Pinpoint the cell where the given text exists, returning its (X, Y) midpoint coordinate. 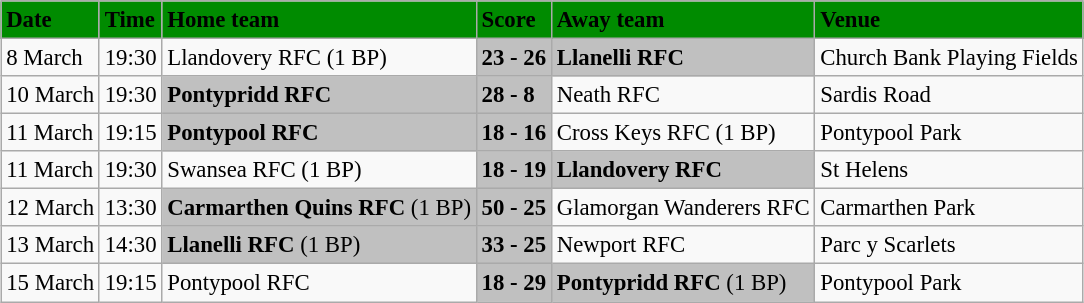
28 - 8 (514, 95)
Away team (683, 20)
Neath RFC (683, 95)
Score (514, 20)
18 - 29 (514, 283)
St Helens (949, 170)
Church Bank Playing Fields (949, 57)
12 March (50, 208)
Llandovery RFC (1 BP) (319, 57)
Sardis Road (949, 95)
15 March (50, 283)
8 March (50, 57)
Newport RFC (683, 245)
Cross Keys RFC (1 BP) (683, 133)
Time (130, 20)
Llanelli RFC (1 BP) (319, 245)
Llanelli RFC (683, 57)
Pontypridd RFC (319, 95)
Venue (949, 20)
Carmarthen Park (949, 208)
Swansea RFC (1 BP) (319, 170)
50 - 25 (514, 208)
18 - 16 (514, 133)
Llandovery RFC (683, 170)
33 - 25 (514, 245)
Pontypridd RFC (1 BP) (683, 283)
Date (50, 20)
14:30 (130, 245)
10 March (50, 95)
23 - 26 (514, 57)
Parc y Scarlets (949, 245)
13:30 (130, 208)
18 - 19 (514, 170)
Carmarthen Quins RFC (1 BP) (319, 208)
Home team (319, 20)
13 March (50, 245)
Glamorgan Wanderers RFC (683, 208)
